Locate the cell with the specified text and output its [x, y] center coordinate. 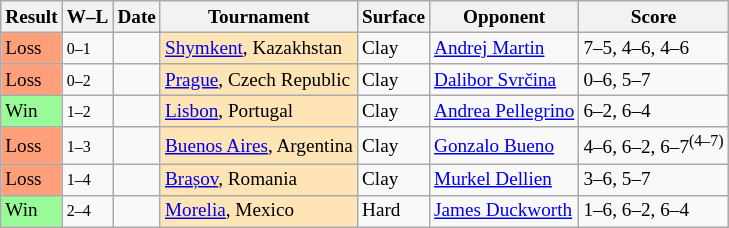
Hard [393, 211]
Opponent [504, 17]
Buenos Aires, Argentina [258, 146]
7–5, 4–6, 4–6 [654, 48]
1–6, 6–2, 6–4 [654, 211]
Andrea Pellegrino [504, 111]
0–1 [88, 48]
Andrej Martin [504, 48]
Result [32, 17]
Score [654, 17]
Tournament [258, 17]
Murkel Dellien [504, 180]
Date [137, 17]
0–6, 5–7 [654, 80]
4–6, 6–2, 6–7(4–7) [654, 146]
Gonzalo Bueno [504, 146]
3–6, 5–7 [654, 180]
James Duckworth [504, 211]
0–2 [88, 80]
1–3 [88, 146]
2–4 [88, 211]
Brașov, Romania [258, 180]
1–2 [88, 111]
Shymkent, Kazakhstan [258, 48]
Dalibor Svrčina [504, 80]
W–L [88, 17]
Lisbon, Portugal [258, 111]
6–2, 6–4 [654, 111]
1–4 [88, 180]
Morelia, Mexico [258, 211]
Surface [393, 17]
Prague, Czech Republic [258, 80]
